Determine the (x, y) coordinate at the center of the cell enclosing the given text.  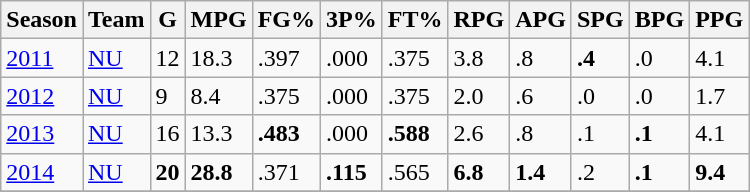
16 (168, 134)
2011 (42, 58)
APG (541, 20)
20 (168, 172)
FG% (286, 20)
9 (168, 96)
9.4 (720, 172)
1.4 (541, 172)
1.7 (720, 96)
18.3 (218, 58)
G (168, 20)
Season (42, 20)
.2 (600, 172)
FT% (415, 20)
8.4 (218, 96)
2013 (42, 134)
13.3 (218, 134)
.588 (415, 134)
28.8 (218, 172)
3P% (352, 20)
.565 (415, 172)
3.8 (479, 58)
RPG (479, 20)
12 (168, 58)
Team (116, 20)
.6 (541, 96)
.397 (286, 58)
.115 (352, 172)
2014 (42, 172)
2.6 (479, 134)
MPG (218, 20)
.371 (286, 172)
2012 (42, 96)
2.0 (479, 96)
6.8 (479, 172)
.4 (600, 58)
.483 (286, 134)
PPG (720, 20)
BPG (659, 20)
SPG (600, 20)
